Detect which cell encompasses the target text, then output its (X, Y) center coordinate. 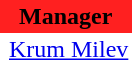
Manager (66, 16)
